Extract the (x, y) coordinate from the center of the cell holding the provided text.  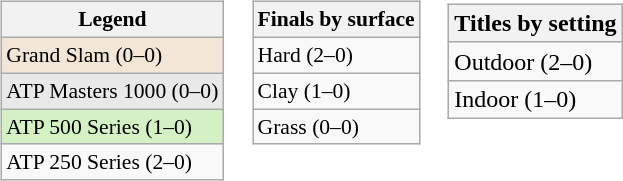
Grass (0–0) (336, 127)
Hard (2–0) (336, 55)
Indoor (1–0) (536, 99)
Titles by setting (536, 23)
ATP 500 Series (1–0) (112, 127)
Legend (112, 20)
Clay (1–0) (336, 91)
ATP Masters 1000 (0–0) (112, 91)
ATP 250 Series (2–0) (112, 162)
Grand Slam (0–0) (112, 55)
Finals by surface (336, 20)
Outdoor (2–0) (536, 61)
